Find where the given text appears and provide that cell's center as (X, Y) coordinate. 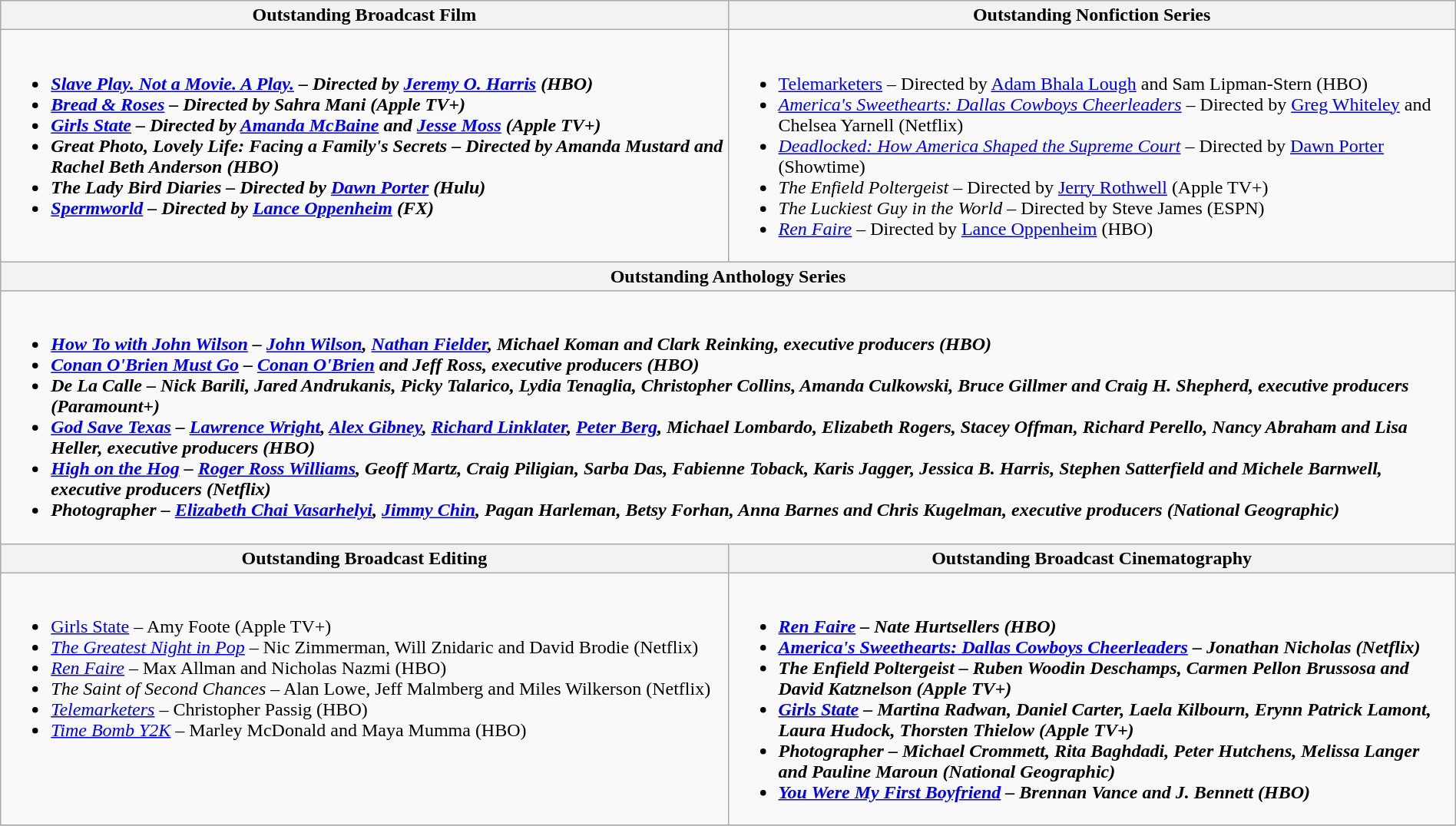
Outstanding Broadcast Editing (364, 558)
Outstanding Nonfiction Series (1092, 15)
Outstanding Broadcast Film (364, 15)
Outstanding Anthology Series (728, 276)
Outstanding Broadcast Cinematography (1092, 558)
